Identify which cell holds the provided text, then report its [x, y] central coordinate. 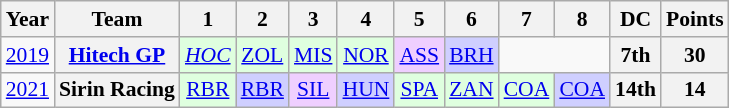
Team [117, 19]
1 [208, 19]
ZAN [472, 90]
5 [419, 19]
NOR [366, 55]
HUN [366, 90]
7 [527, 19]
14th [636, 90]
ZOL [262, 55]
3 [314, 19]
4 [366, 19]
2021 [28, 90]
SIL [314, 90]
8 [582, 19]
DC [636, 19]
SPA [419, 90]
7th [636, 55]
6 [472, 19]
HOC [208, 55]
ASS [419, 55]
Sirin Racing [117, 90]
14 [695, 90]
2019 [28, 55]
Year [28, 19]
30 [695, 55]
Hitech GP [117, 55]
MIS [314, 55]
BRH [472, 55]
Points [695, 19]
2 [262, 19]
